Search for the cell housing the specified text and yield its (X, Y) center coordinate. 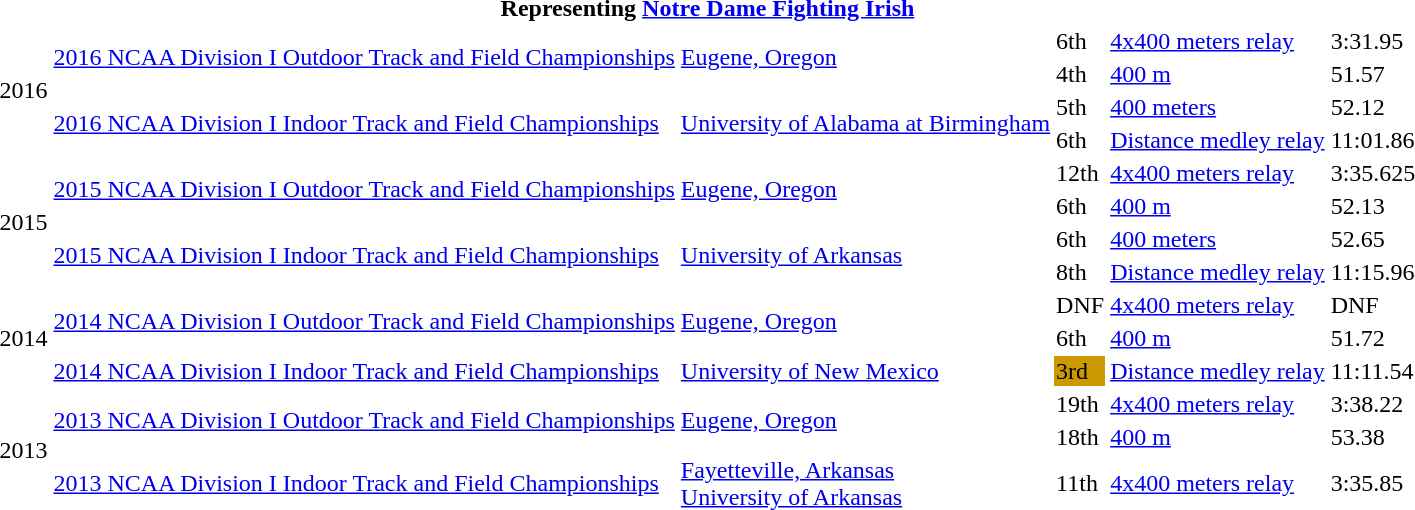
2014 NCAA Division I Outdoor Track and Field Championships (364, 322)
4th (1080, 74)
18th (1080, 437)
2016 NCAA Division I Indoor Track and Field Championships (364, 124)
2015 NCAA Division I Outdoor Track and Field Championships (364, 190)
University of New Mexico (865, 371)
19th (1080, 404)
2014 NCAA Division I Indoor Track and Field Championships (364, 371)
2013 NCAA Division I Outdoor Track and Field Championships (364, 420)
2015 NCAA Division I Indoor Track and Field Championships (364, 256)
University of Alabama at Birmingham (865, 124)
2016 NCAA Division I Outdoor Track and Field Championships (364, 58)
University of Arkansas (865, 256)
12th (1080, 173)
8th (1080, 272)
DNF (1080, 305)
3rd (1080, 371)
5th (1080, 107)
